From the cell containing the given text, extract its center point as [X, Y] coordinate. 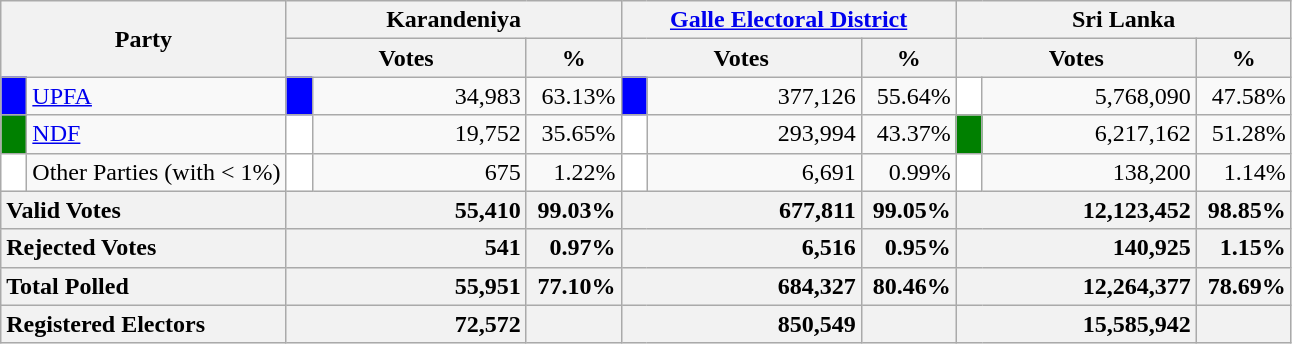
35.65% [574, 134]
Total Polled [144, 286]
677,811 [741, 210]
Karandeniya [454, 20]
6,516 [741, 248]
5,768,090 [1089, 96]
Party [144, 39]
850,549 [741, 324]
1.15% [1244, 248]
6,217,162 [1089, 134]
99.03% [574, 210]
Rejected Votes [144, 248]
Galle Electoral District [788, 20]
684,327 [741, 286]
55,410 [406, 210]
55,951 [406, 286]
UPFA [156, 96]
1.14% [1244, 172]
0.97% [574, 248]
63.13% [574, 96]
6,691 [754, 172]
NDF [156, 134]
34,983 [419, 96]
19,752 [419, 134]
541 [406, 248]
72,572 [406, 324]
0.95% [908, 248]
98.85% [1244, 210]
77.10% [574, 286]
Registered Electors [144, 324]
1.22% [574, 172]
293,994 [754, 134]
99.05% [908, 210]
377,126 [754, 96]
138,200 [1089, 172]
43.37% [908, 134]
47.58% [1244, 96]
78.69% [1244, 286]
55.64% [908, 96]
51.28% [1244, 134]
675 [419, 172]
15,585,942 [1076, 324]
80.46% [908, 286]
12,123,452 [1076, 210]
Other Parties (with < 1%) [156, 172]
140,925 [1076, 248]
Sri Lanka [1124, 20]
12,264,377 [1076, 286]
0.99% [908, 172]
Valid Votes [144, 210]
